Extract the [X, Y] coordinate from the center of the cell holding the provided text.  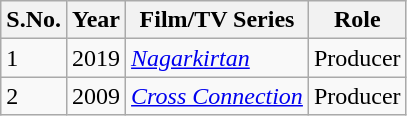
Film/TV Series [218, 20]
2 [34, 96]
2009 [96, 96]
Cross Connection [218, 96]
1 [34, 58]
2019 [96, 58]
S.No. [34, 20]
Role [357, 20]
Year [96, 20]
Nagarkirtan [218, 58]
